Search for the cell housing the specified text and yield its [x, y] center coordinate. 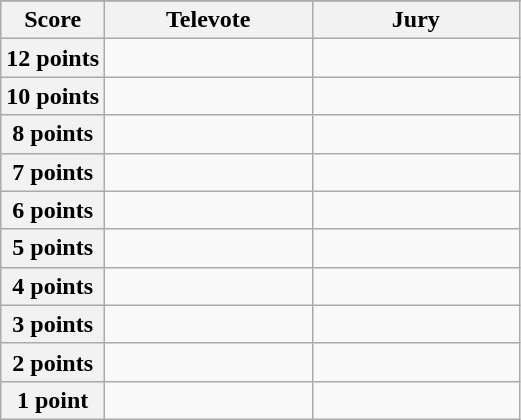
7 points [53, 172]
8 points [53, 134]
Score [53, 20]
3 points [53, 324]
10 points [53, 96]
Jury [416, 20]
5 points [53, 248]
Televote [209, 20]
12 points [53, 58]
1 point [53, 400]
2 points [53, 362]
4 points [53, 286]
6 points [53, 210]
